Output the [X, Y] coordinate of the center of the cell containing the given text.  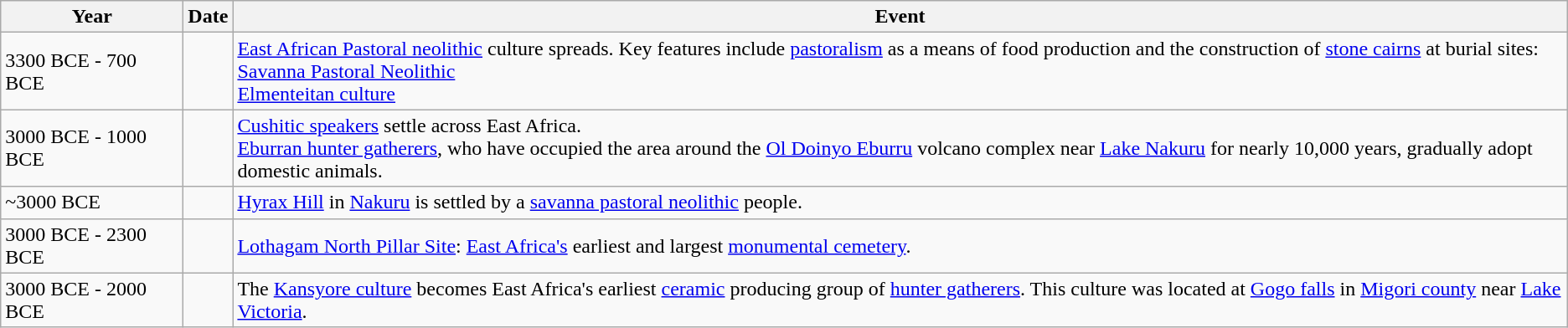
Hyrax Hill in Nakuru is settled by a savanna pastoral neolithic people. [900, 202]
3000 BCE - 2000 BCE [92, 300]
3000 BCE - 1000 BCE [92, 148]
Year [92, 17]
~3000 BCE [92, 202]
Date [208, 17]
Lothagam North Pillar Site: East Africa's earliest and largest monumental cemetery. [900, 246]
3000 BCE - 2300 BCE [92, 246]
Event [900, 17]
3300 BCE - 700 BCE [92, 71]
